Provide the [X, Y] coordinate of the cell's center where the given text is located.  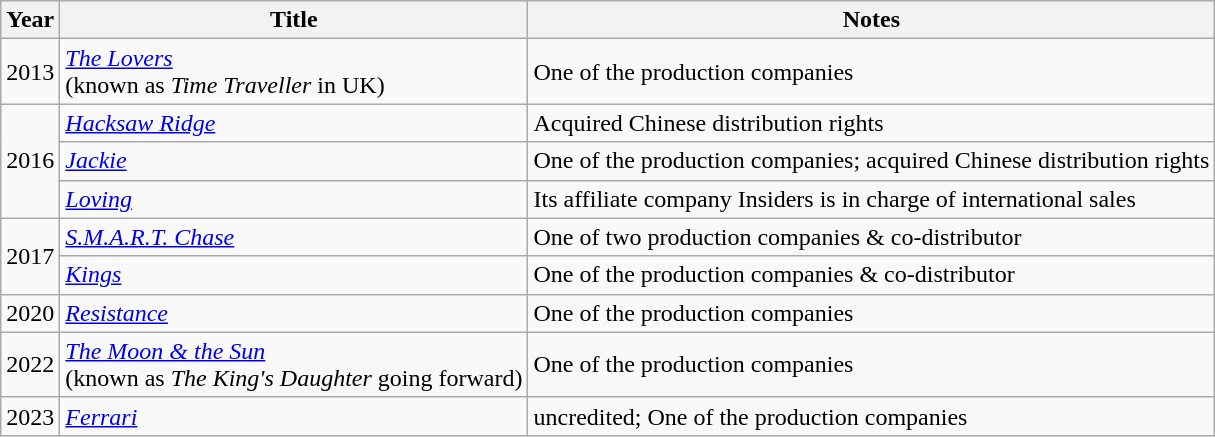
S.M.A.R.T. Chase [294, 237]
Loving [294, 199]
Hacksaw Ridge [294, 123]
2020 [30, 313]
Title [294, 20]
The Lovers(known as Time Traveller in UK) [294, 72]
2017 [30, 256]
Resistance [294, 313]
Acquired Chinese distribution rights [872, 123]
Notes [872, 20]
The Moon & the Sun(known as The King's Daughter going forward) [294, 364]
2023 [30, 416]
Kings [294, 275]
Year [30, 20]
2022 [30, 364]
One of the production companies & co-distributor [872, 275]
One of two production companies & co-distributor [872, 237]
uncredited; One of the production companies [872, 416]
Jackie [294, 161]
2013 [30, 72]
Its affiliate company Insiders is in charge of international sales [872, 199]
Ferrari [294, 416]
One of the production companies; acquired Chinese distribution rights [872, 161]
2016 [30, 161]
